Return the (X, Y) coordinate for the center point of the cell that contains the specified text.  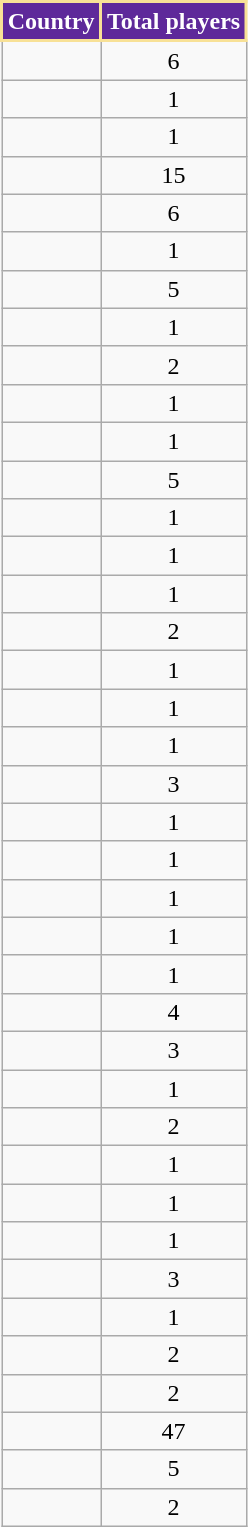
Total players (174, 22)
47 (174, 1431)
4 (174, 1012)
15 (174, 175)
Country (52, 22)
